Determine the (x, y) coordinate at the center of the cell enclosing the given text.  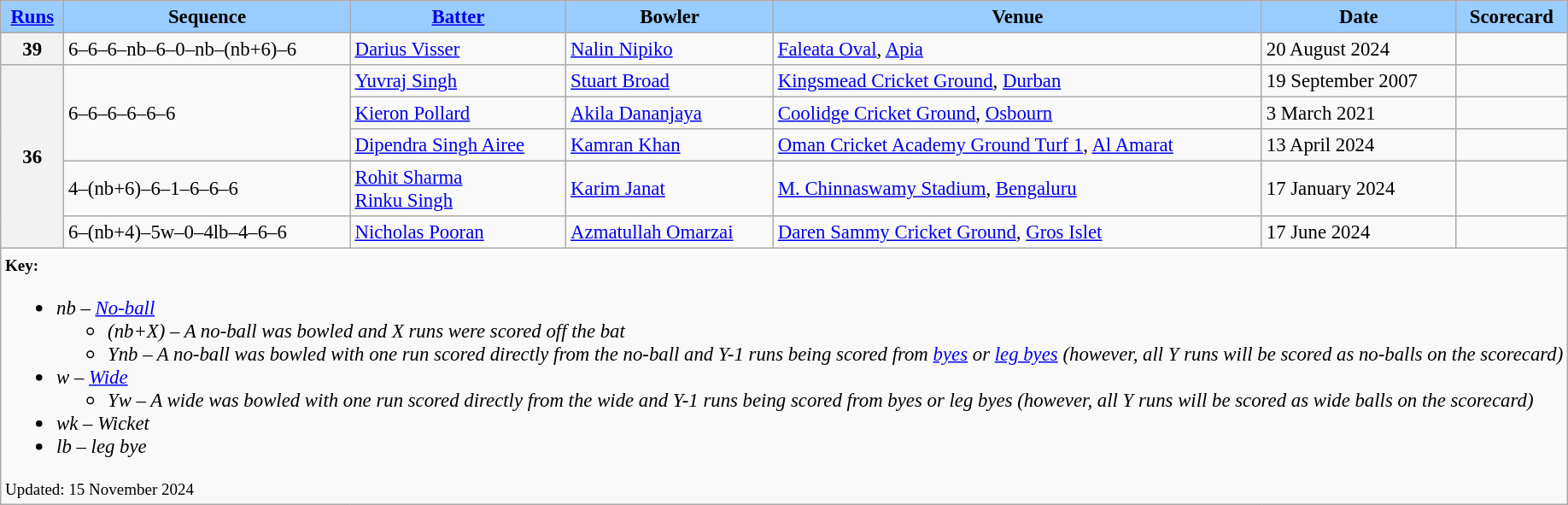
Darius Visser (458, 50)
Yuvraj Singh (458, 81)
4–(nb+6)–6–1–6–6–6 (207, 190)
Sequence (207, 17)
Coolidge Cricket Ground, Osbourn (1017, 114)
Kingsmead Cricket Ground, Durban (1017, 81)
Faleata Oval, Apia (1017, 50)
Date (1358, 17)
Daren Sammy Cricket Ground, Gros Islet (1017, 233)
Oman Cricket Academy Ground Turf 1, Al Amarat (1017, 145)
Scorecard (1512, 17)
39 (32, 50)
36 (32, 157)
3 March 2021 (1358, 114)
Venue (1017, 17)
Karim Janat (670, 190)
Nalin Nipiko (670, 50)
13 April 2024 (1358, 145)
Kieron Pollard (458, 114)
Rohit SharmaRinku Singh (458, 190)
Bowler (670, 17)
Batter (458, 17)
M. Chinnaswamy Stadium, Bengaluru (1017, 190)
Dipendra Singh Airee (458, 145)
Stuart Broad (670, 81)
6–(nb+4)–5w–0–4lb–4–6–6 (207, 233)
Kamran Khan (670, 145)
17 January 2024 (1358, 190)
19 September 2007 (1358, 81)
Runs (32, 17)
20 August 2024 (1358, 50)
Akila Dananjaya (670, 114)
Azmatullah Omarzai (670, 233)
6–6–6–nb–6–0–nb–(nb+6)–6 (207, 50)
6–6–6–6–6–6 (207, 113)
Nicholas Pooran (458, 233)
17 June 2024 (1358, 233)
